Capture the cell that displays the provided text and extract its (x, y) central coordinate. 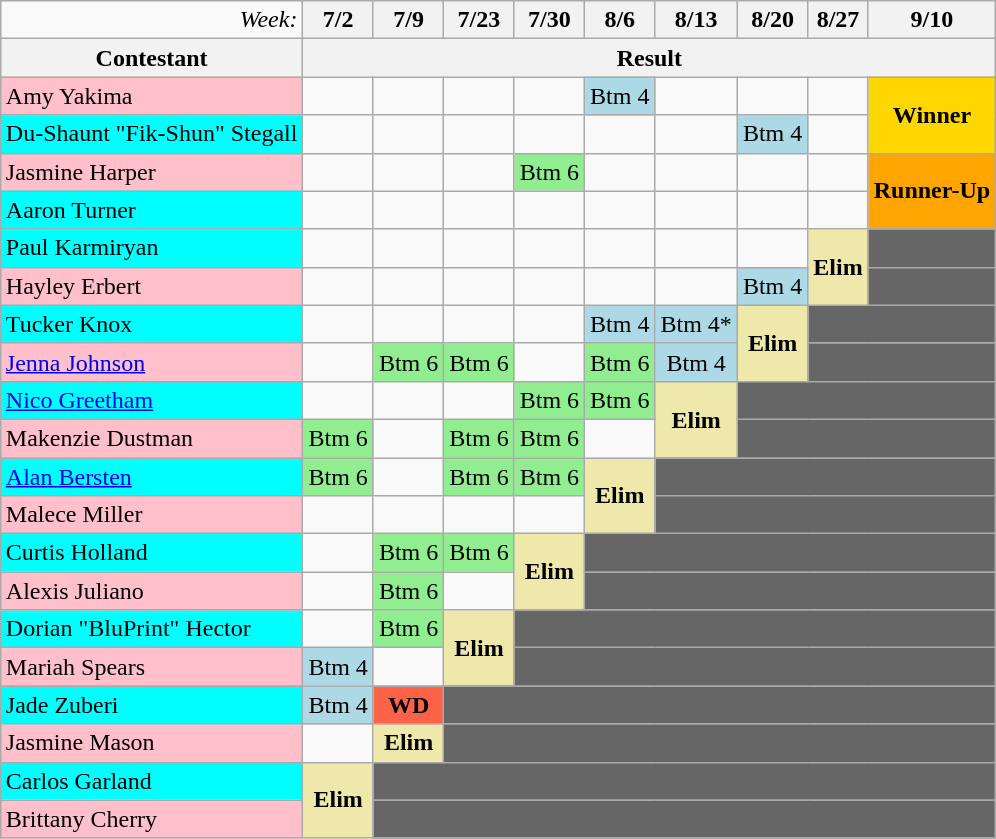
8/13 (696, 20)
Tucker Knox (152, 324)
Contestant (152, 58)
Brittany Cherry (152, 819)
Hayley Erbert (152, 286)
Malece Miller (152, 515)
Alan Bersten (152, 477)
Jasmine Harper (152, 172)
Curtis Holland (152, 553)
7/2 (338, 20)
9/10 (932, 20)
Paul Karmiryan (152, 248)
Jasmine Mason (152, 743)
Dorian "BluPrint" Hector (152, 629)
Jade Zuberi (152, 705)
Alexis Juliano (152, 591)
7/30 (549, 20)
Runner-Up (932, 191)
Btm 4* (696, 324)
8/20 (772, 20)
Jenna Johnson (152, 362)
8/6 (620, 20)
Nico Greetham (152, 400)
7/23 (479, 20)
Week: (152, 20)
Winner (932, 115)
Aaron Turner (152, 210)
Carlos Garland (152, 781)
Amy Yakima (152, 96)
WD (408, 705)
Makenzie Dustman (152, 438)
Result (650, 58)
Mariah Spears (152, 667)
8/27 (838, 20)
7/9 (408, 20)
Du-Shaunt "Fik-Shun" Stegall (152, 134)
